Return (x, y) of the center of cell containing provided text 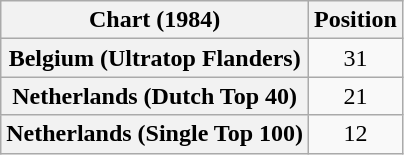
Netherlands (Dutch Top 40) (155, 96)
Chart (1984) (155, 20)
21 (356, 96)
Netherlands (Single Top 100) (155, 134)
Position (356, 20)
Belgium (Ultratop Flanders) (155, 58)
31 (356, 58)
12 (356, 134)
